Return the (X, Y) coordinate for the center point of the cell that contains the specified text.  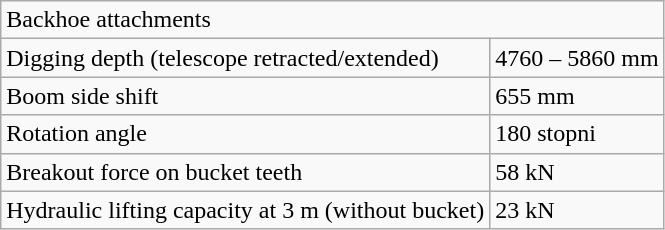
Boom side shift (246, 96)
23 kN (577, 210)
Digging depth (telescope retracted/extended) (246, 58)
58 kN (577, 172)
Rotation angle (246, 134)
180 stopni (577, 134)
4760 – 5860 mm (577, 58)
Hydraulic lifting capacity at 3 m (without bucket) (246, 210)
655 mm (577, 96)
Breakout force on bucket teeth (246, 172)
Backhoe attachments (332, 20)
